Search for the cell housing the specified text and yield its (X, Y) center coordinate. 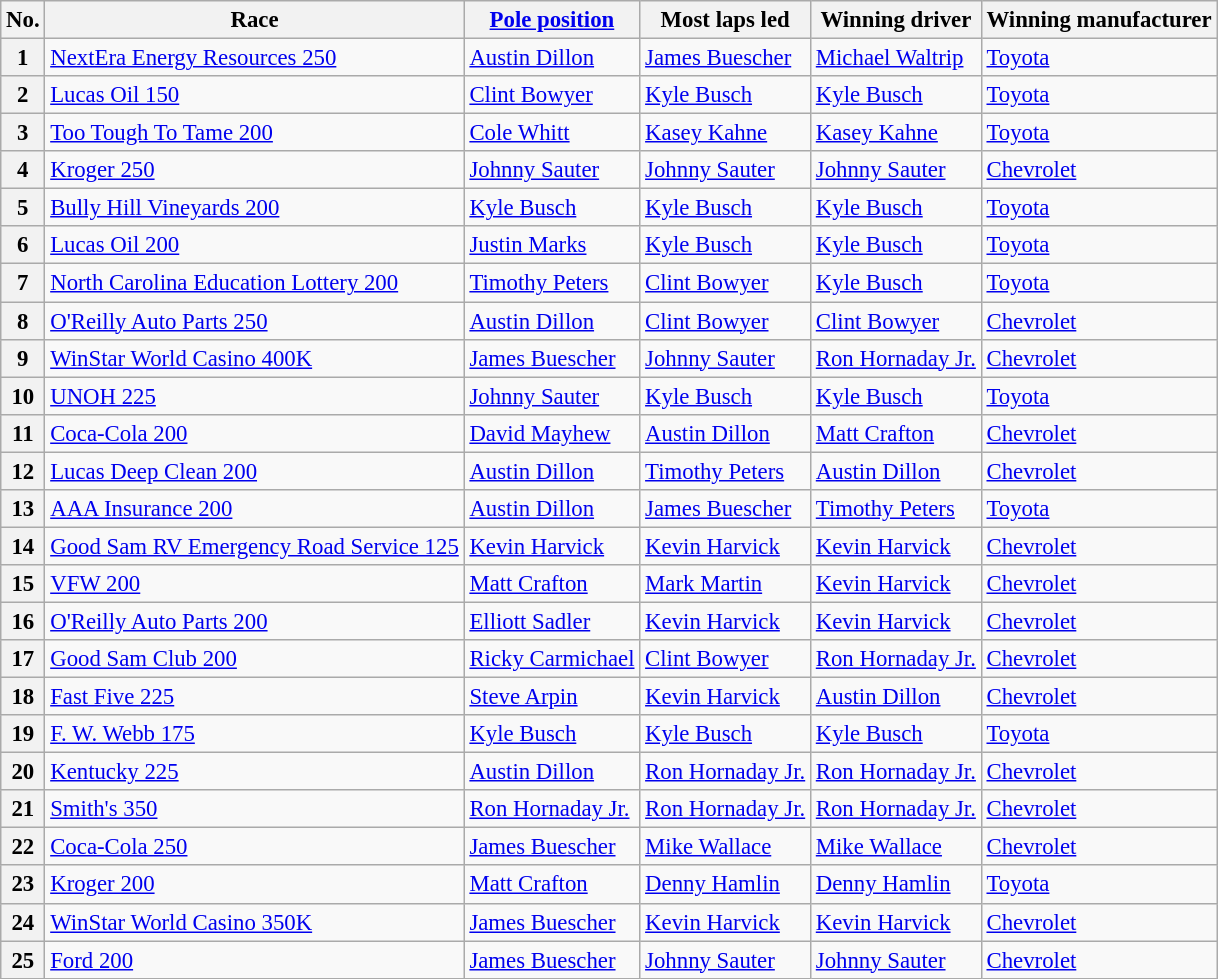
8 (23, 321)
9 (23, 358)
Lucas Oil 150 (254, 95)
14 (23, 546)
Race (254, 20)
10 (23, 396)
Pole position (552, 20)
16 (23, 621)
Kroger 250 (254, 170)
NextEra Energy Resources 250 (254, 58)
19 (23, 734)
17 (23, 659)
North Carolina Education Lottery 200 (254, 283)
Winning manufacturer (1099, 20)
O'Reilly Auto Parts 250 (254, 321)
VFW 200 (254, 584)
O'Reilly Auto Parts 200 (254, 621)
22 (23, 847)
Mark Martin (726, 584)
18 (23, 697)
WinStar World Casino 350K (254, 922)
Lucas Oil 200 (254, 245)
Winning driver (896, 20)
No. (23, 20)
Bully Hill Vineyards 200 (254, 208)
Smith's 350 (254, 809)
21 (23, 809)
24 (23, 922)
3 (23, 133)
20 (23, 772)
Most laps led (726, 20)
F. W. Webb 175 (254, 734)
Good Sam Club 200 (254, 659)
Fast Five 225 (254, 697)
7 (23, 283)
15 (23, 584)
Ricky Carmichael (552, 659)
2 (23, 95)
4 (23, 170)
AAA Insurance 200 (254, 509)
23 (23, 885)
1 (23, 58)
Michael Waltrip (896, 58)
11 (23, 433)
Cole Whitt (552, 133)
Good Sam RV Emergency Road Service 125 (254, 546)
5 (23, 208)
Ford 200 (254, 960)
13 (23, 509)
Justin Marks (552, 245)
6 (23, 245)
Coca-Cola 250 (254, 847)
Kentucky 225 (254, 772)
Lucas Deep Clean 200 (254, 471)
David Mayhew (552, 433)
UNOH 225 (254, 396)
Too Tough To Tame 200 (254, 133)
25 (23, 960)
Steve Arpin (552, 697)
WinStar World Casino 400K (254, 358)
Kroger 200 (254, 885)
Elliott Sadler (552, 621)
12 (23, 471)
Coca-Cola 200 (254, 433)
